From the cell containing the given text, extract its center point as (X, Y) coordinate. 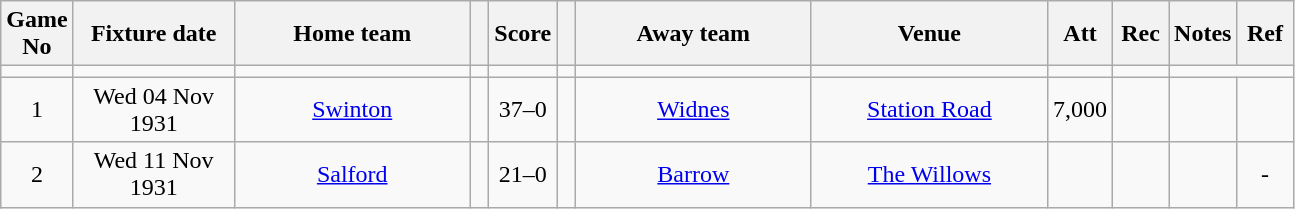
Wed 04 Nov 1931 (154, 110)
7,000 (1080, 110)
1 (37, 110)
Notes (1203, 34)
Station Road (929, 110)
21–0 (523, 174)
Venue (929, 34)
The Willows (929, 174)
Fixture date (154, 34)
Swinton (352, 110)
Home team (352, 34)
- (1265, 174)
Rec (1141, 34)
Salford (352, 174)
37–0 (523, 110)
Wed 11 Nov 1931 (154, 174)
Att (1080, 34)
Game No (37, 34)
Away team (693, 34)
Barrow (693, 174)
Score (523, 34)
2 (37, 174)
Ref (1265, 34)
Widnes (693, 110)
